Pinpoint the cell where the given text exists, returning its [x, y] midpoint coordinate. 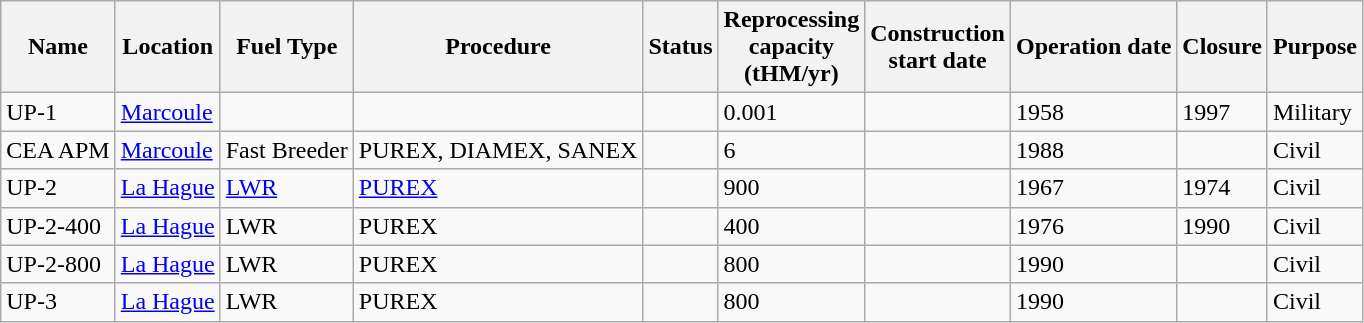
Name [58, 47]
PUREX, DIAMEX, SANEX [498, 150]
UP-1 [58, 112]
Fuel Type [286, 47]
Closure [1222, 47]
6 [792, 150]
Procedure [498, 47]
UP-2-800 [58, 264]
1974 [1222, 188]
CEA APM [58, 150]
Location [168, 47]
1997 [1222, 112]
Reprocessingcapacity (tHM/yr) [792, 47]
0.001 [792, 112]
UP-2-400 [58, 226]
1967 [1093, 188]
Fast Breeder [286, 150]
Military [1314, 112]
UP-2 [58, 188]
Operation date [1093, 47]
900 [792, 188]
1988 [1093, 150]
Status [680, 47]
Constructionstart date [938, 47]
Purpose [1314, 47]
400 [792, 226]
1976 [1093, 226]
UP-3 [58, 302]
1958 [1093, 112]
